From the cell containing the given text, extract its center point as (X, Y) coordinate. 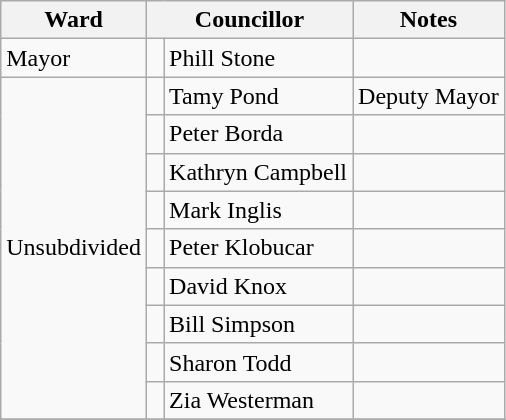
Unsubdivided (74, 248)
Peter Borda (258, 134)
Zia Westerman (258, 400)
Ward (74, 20)
Bill Simpson (258, 324)
Tamy Pond (258, 96)
Peter Klobucar (258, 248)
Sharon Todd (258, 362)
Notes (429, 20)
Mayor (74, 58)
Councillor (249, 20)
David Knox (258, 286)
Mark Inglis (258, 210)
Kathryn Campbell (258, 172)
Deputy Mayor (429, 96)
Phill Stone (258, 58)
